Detect which cell encompasses the target text, then output its [x, y] center coordinate. 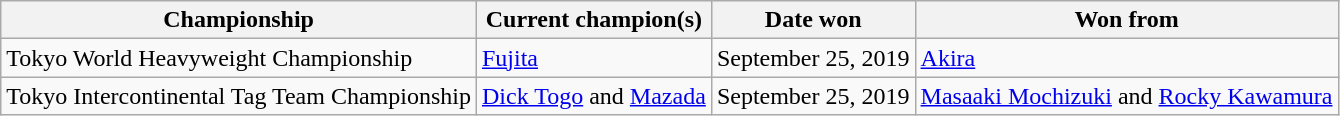
Fujita [594, 58]
Won from [1126, 20]
Tokyo Intercontinental Tag Team Championship [239, 96]
Dick Togo and Mazada [594, 96]
Date won [813, 20]
Akira [1126, 58]
Tokyo World Heavyweight Championship [239, 58]
Masaaki Mochizuki and Rocky Kawamura [1126, 96]
Championship [239, 20]
Current champion(s) [594, 20]
